Detect which cell encompasses the target text, then output its (x, y) center coordinate. 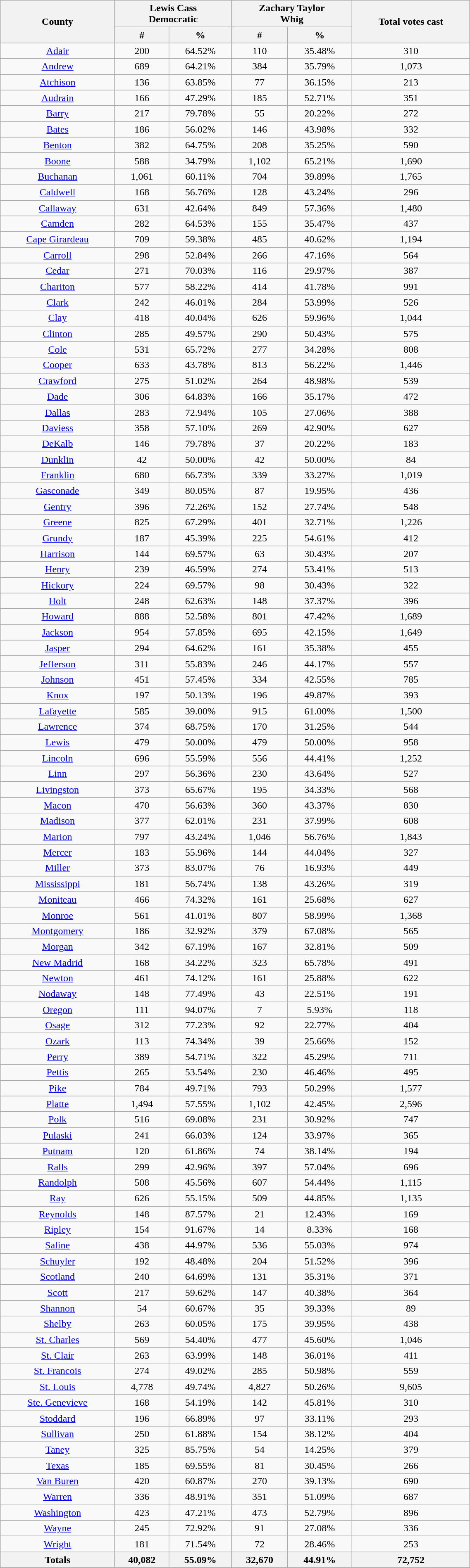
42.45% (320, 1104)
57.45% (200, 679)
72 (260, 1544)
49.71% (200, 1088)
339 (260, 475)
63.85% (200, 82)
1,019 (411, 475)
74.32% (200, 899)
56.74% (200, 884)
Polk (58, 1120)
Clark (58, 302)
Pulaski (58, 1135)
39.95% (320, 1324)
County (58, 21)
62.63% (200, 601)
56.22% (320, 365)
Ripley (58, 1230)
14 (260, 1230)
Jasper (58, 648)
526 (411, 302)
67.08% (320, 931)
64.53% (200, 224)
43.37% (320, 805)
56.36% (200, 774)
Livingston (58, 790)
74.34% (200, 1041)
55.09% (200, 1560)
118 (411, 1010)
1,135 (411, 1198)
Carroll (58, 255)
120 (141, 1151)
1,500 (411, 711)
711 (411, 1057)
Henry (58, 569)
47.42% (320, 617)
43.26% (320, 884)
33.97% (320, 1135)
Gasconade (58, 491)
1,194 (411, 240)
Shannon (58, 1308)
124 (260, 1135)
896 (411, 1513)
382 (141, 145)
1,480 (411, 208)
52.84% (200, 255)
41.01% (200, 915)
65.67% (200, 790)
44.97% (200, 1245)
25.88% (320, 978)
Boone (58, 161)
25.68% (320, 899)
68.75% (200, 727)
213 (411, 82)
325 (141, 1449)
1,689 (411, 617)
87 (260, 491)
61.86% (200, 1151)
40,082 (141, 1560)
Platte (58, 1104)
695 (260, 632)
91 (260, 1528)
60.05% (200, 1324)
622 (411, 978)
65.78% (320, 963)
116 (260, 271)
St. Clair (58, 1355)
485 (260, 240)
284 (260, 302)
Miller (58, 868)
801 (260, 617)
52.79% (320, 1513)
83.07% (200, 868)
564 (411, 255)
689 (141, 66)
Franklin (58, 475)
Mercer (58, 852)
Scotland (58, 1277)
277 (260, 349)
508 (141, 1182)
34.28% (320, 349)
89 (411, 1308)
466 (141, 899)
265 (141, 1072)
785 (411, 679)
1,044 (411, 318)
43 (260, 994)
513 (411, 569)
242 (141, 302)
45.56% (200, 1182)
412 (411, 538)
1,073 (411, 66)
Harrison (58, 554)
556 (260, 758)
32.92% (200, 931)
37 (260, 444)
54.19% (200, 1402)
55.59% (200, 758)
54.71% (200, 1057)
Jackson (58, 632)
312 (141, 1025)
46.46% (320, 1072)
54.61% (320, 538)
57.10% (200, 428)
477 (260, 1340)
393 (411, 695)
50.43% (320, 334)
167 (260, 946)
561 (141, 915)
Grundy (58, 538)
53.99% (320, 302)
709 (141, 240)
414 (260, 287)
45.39% (200, 538)
43.64% (320, 774)
St. Francois (58, 1371)
Crawford (58, 381)
207 (411, 554)
2,596 (411, 1104)
51.09% (320, 1497)
Knox (58, 695)
55.03% (320, 1245)
28.46% (320, 1544)
807 (260, 915)
58.99% (320, 915)
9,605 (411, 1387)
Cole (58, 349)
4,827 (260, 1387)
195 (260, 790)
Shelby (58, 1324)
797 (141, 837)
704 (260, 176)
194 (411, 1151)
Putnam (58, 1151)
Bates (58, 129)
Andrew (58, 66)
Hickory (58, 585)
Howard (58, 617)
1,368 (411, 915)
374 (141, 727)
66.89% (200, 1418)
52.58% (200, 617)
142 (260, 1402)
27.06% (320, 412)
461 (141, 978)
449 (411, 868)
50.26% (320, 1387)
42.90% (320, 428)
16.93% (320, 868)
147 (260, 1293)
97 (260, 1418)
65.72% (200, 349)
71.54% (200, 1544)
Callaway (58, 208)
349 (141, 491)
57.55% (200, 1104)
64.75% (200, 145)
Camden (58, 224)
40.04% (200, 318)
Cooper (58, 365)
77.49% (200, 994)
1,649 (411, 632)
Zachary TaylorWhig (292, 14)
55 (260, 114)
41.78% (320, 287)
1,226 (411, 522)
Macon (58, 805)
64.52% (200, 51)
451 (141, 679)
77 (260, 82)
21 (260, 1214)
49.87% (320, 695)
Dade (58, 396)
39.89% (320, 176)
Osage (58, 1025)
30.45% (320, 1466)
46.59% (200, 569)
397 (260, 1167)
27.74% (320, 507)
64.62% (200, 648)
38.12% (320, 1434)
306 (141, 396)
52.71% (320, 98)
539 (411, 381)
48.48% (200, 1261)
69.55% (200, 1466)
48.91% (200, 1497)
Lewis CassDemocratic (173, 14)
New Madrid (58, 963)
131 (260, 1277)
536 (260, 1245)
271 (141, 271)
411 (411, 1355)
50.13% (200, 695)
51.02% (200, 381)
39.00% (200, 711)
72.92% (200, 1528)
299 (141, 1167)
360 (260, 805)
437 (411, 224)
35.17% (320, 396)
155 (260, 224)
4,778 (141, 1387)
575 (411, 334)
377 (141, 821)
327 (411, 852)
33.27% (320, 475)
35.79% (320, 66)
Pike (58, 1088)
61.00% (320, 711)
569 (141, 1340)
42.64% (200, 208)
76 (260, 868)
272 (411, 114)
192 (141, 1261)
1,115 (411, 1182)
50.98% (320, 1371)
Perry (58, 1057)
296 (411, 192)
420 (141, 1481)
39.13% (320, 1481)
49.74% (200, 1387)
364 (411, 1293)
74.12% (200, 978)
531 (141, 349)
31.25% (320, 727)
50.29% (320, 1088)
60.87% (200, 1481)
1,446 (411, 365)
241 (141, 1135)
49.02% (200, 1371)
Nodaway (58, 994)
1,494 (141, 1104)
275 (141, 381)
69.08% (200, 1120)
55.15% (200, 1198)
607 (260, 1182)
888 (141, 617)
80.05% (200, 491)
187 (141, 538)
44.91% (320, 1560)
35.48% (320, 51)
588 (141, 161)
1,765 (411, 176)
40.62% (320, 240)
54.44% (320, 1182)
45.81% (320, 1402)
111 (141, 1010)
35 (260, 1308)
Lawrence (58, 727)
55.96% (200, 852)
371 (411, 1277)
Wright (58, 1544)
Benton (58, 145)
813 (260, 365)
239 (141, 569)
332 (411, 129)
Lewis (58, 742)
Atchison (58, 82)
DeKalb (58, 444)
Pettis (58, 1072)
Reynolds (58, 1214)
436 (411, 491)
Marion (58, 837)
Washington (58, 1513)
633 (141, 365)
1,061 (141, 176)
35.47% (320, 224)
250 (141, 1434)
94.07% (200, 1010)
63.99% (200, 1355)
45.60% (320, 1340)
66.73% (200, 475)
Jefferson (58, 664)
680 (141, 475)
548 (411, 507)
991 (411, 287)
175 (260, 1324)
Gentry (58, 507)
St. Charles (58, 1340)
264 (260, 381)
283 (141, 412)
70.03% (200, 271)
Ozark (58, 1041)
61.88% (200, 1434)
72.26% (200, 507)
128 (260, 192)
136 (141, 82)
Cedar (58, 271)
200 (141, 51)
544 (411, 727)
418 (141, 318)
29.97% (320, 271)
36.15% (320, 82)
60.11% (200, 176)
38.14% (320, 1151)
246 (260, 664)
105 (260, 412)
55.83% (200, 664)
47.29% (200, 98)
Taney (58, 1449)
849 (260, 208)
36.01% (320, 1355)
42.96% (200, 1167)
5.93% (320, 1010)
8.33% (320, 1230)
793 (260, 1088)
319 (411, 884)
365 (411, 1135)
253 (411, 1544)
27.08% (320, 1528)
808 (411, 349)
Texas (58, 1466)
67.19% (200, 946)
608 (411, 821)
690 (411, 1481)
473 (260, 1513)
37.99% (320, 821)
290 (260, 334)
Adair (58, 51)
Oregon (58, 1010)
Lincoln (58, 758)
35.31% (320, 1277)
590 (411, 145)
44.04% (320, 852)
245 (141, 1528)
87.57% (200, 1214)
Dallas (58, 412)
Buchanan (58, 176)
66.03% (200, 1135)
Audrain (58, 98)
32.71% (320, 522)
1,690 (411, 161)
53.41% (320, 569)
Linn (58, 774)
Johnson (58, 679)
631 (141, 208)
60.67% (200, 1308)
54.40% (200, 1340)
297 (141, 774)
311 (141, 664)
72.94% (200, 412)
Monroe (58, 915)
34.33% (320, 790)
240 (141, 1277)
22.51% (320, 994)
974 (411, 1245)
59.38% (200, 240)
56.02% (200, 129)
565 (411, 931)
169 (411, 1214)
Caldwell (58, 192)
59.96% (320, 318)
191 (411, 994)
110 (260, 51)
954 (141, 632)
49.57% (200, 334)
784 (141, 1088)
113 (141, 1041)
64.83% (200, 396)
64.69% (200, 1277)
81 (260, 1466)
830 (411, 805)
Wayne (58, 1528)
77.23% (200, 1025)
47.16% (320, 255)
57.85% (200, 632)
Stoddard (58, 1418)
557 (411, 664)
57.36% (320, 208)
915 (260, 711)
585 (141, 711)
48.98% (320, 381)
401 (260, 522)
14.25% (320, 1449)
455 (411, 648)
384 (260, 66)
39.33% (320, 1308)
Sullivan (58, 1434)
Randolph (58, 1182)
34.79% (200, 161)
47.21% (200, 1513)
387 (411, 271)
Van Buren (58, 1481)
35.38% (320, 648)
Barry (58, 114)
30.92% (320, 1120)
495 (411, 1072)
389 (141, 1057)
Scott (58, 1293)
Greene (58, 522)
Daviess (58, 428)
208 (260, 145)
568 (411, 790)
342 (141, 946)
92 (260, 1025)
74 (260, 1151)
204 (260, 1261)
Clay (58, 318)
Chariton (58, 287)
1,252 (411, 758)
35.25% (320, 145)
577 (141, 287)
388 (411, 412)
39 (260, 1041)
Holt (58, 601)
34.22% (200, 963)
St. Louis (58, 1387)
1,843 (411, 837)
Totals (58, 1560)
270 (260, 1481)
269 (260, 428)
32,670 (260, 1560)
Madison (58, 821)
46.01% (200, 302)
62.01% (200, 821)
472 (411, 396)
170 (260, 727)
282 (141, 224)
Ralls (58, 1167)
Schuyler (58, 1261)
84 (411, 460)
22.77% (320, 1025)
423 (141, 1513)
67.29% (200, 522)
42.15% (320, 632)
825 (141, 522)
98 (260, 585)
12.43% (320, 1214)
85.75% (200, 1449)
Cape Girardeau (58, 240)
Morgan (58, 946)
Warren (58, 1497)
40.38% (320, 1293)
Montgomery (58, 931)
Clinton (58, 334)
58.22% (200, 287)
72,752 (411, 1560)
323 (260, 963)
470 (141, 805)
43.98% (320, 129)
527 (411, 774)
559 (411, 1371)
91.67% (200, 1230)
7 (260, 1010)
Moniteau (58, 899)
358 (141, 428)
32.81% (320, 946)
293 (411, 1418)
53.54% (200, 1072)
Ray (58, 1198)
1,577 (411, 1088)
747 (411, 1120)
33.11% (320, 1418)
64.21% (200, 66)
25.66% (320, 1041)
491 (411, 963)
138 (260, 884)
298 (141, 255)
57.04% (320, 1167)
Dunklin (58, 460)
63 (260, 554)
44.41% (320, 758)
65.21% (320, 161)
248 (141, 601)
334 (260, 679)
958 (411, 742)
197 (141, 695)
42.55% (320, 679)
37.37% (320, 601)
56.63% (200, 805)
59.62% (200, 1293)
294 (141, 648)
51.52% (320, 1261)
687 (411, 1497)
44.17% (320, 664)
19.95% (320, 491)
Mississippi (58, 884)
Saline (58, 1245)
224 (141, 585)
43.78% (200, 365)
516 (141, 1120)
45.29% (320, 1057)
Total votes cast (411, 21)
Ste. Genevieve (58, 1402)
Lafayette (58, 711)
44.85% (320, 1198)
Newton (58, 978)
225 (260, 538)
